Pinpoint the cell where the given text exists, returning its [X, Y] midpoint coordinate. 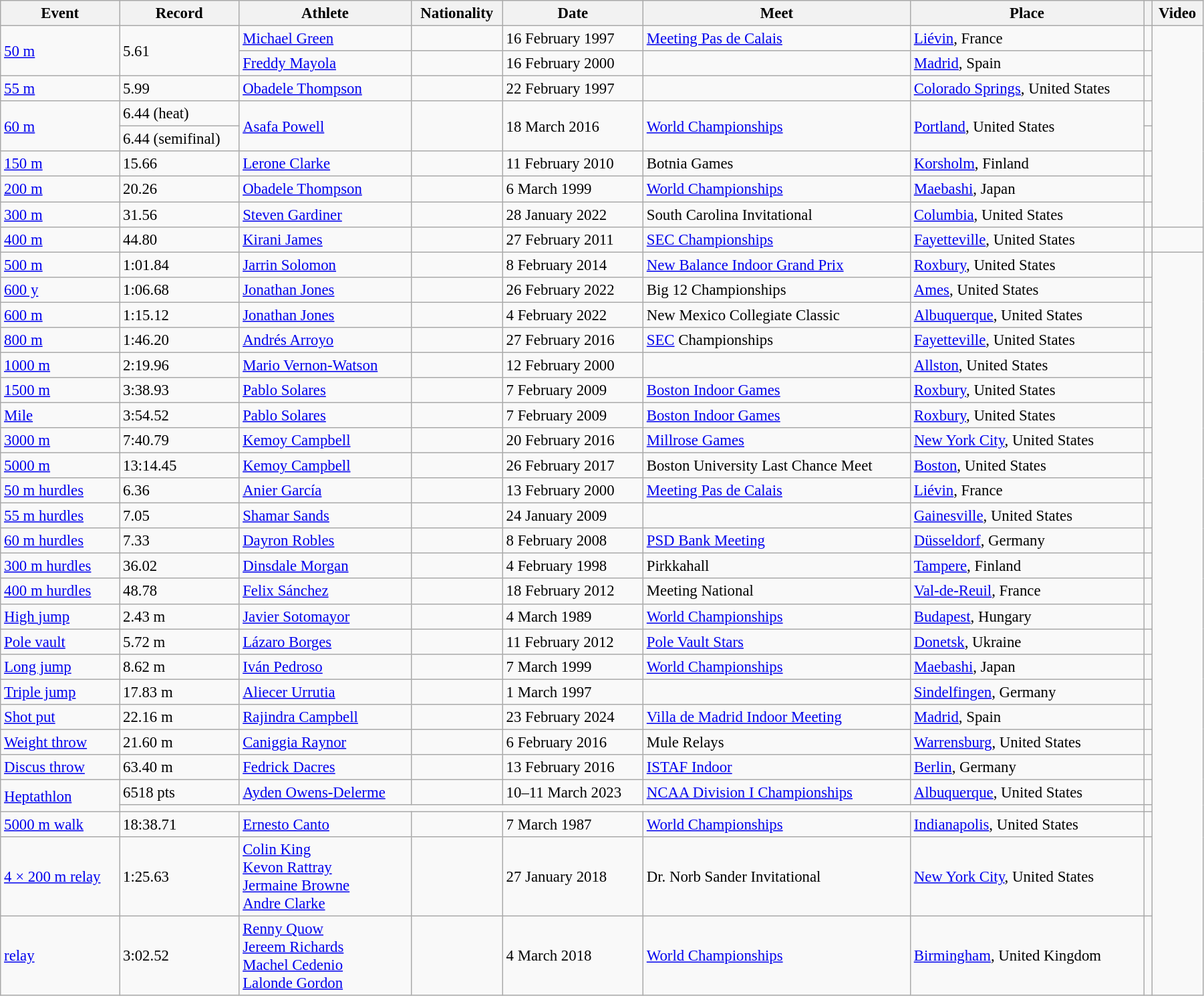
Portland, United States [1026, 126]
1000 m [60, 365]
Lázaro Borges [325, 642]
50 m [60, 51]
Caniggia Raynor [325, 742]
Columbia, United States [1026, 215]
48.78 [179, 592]
PSD Bank Meeting [776, 541]
4 March 2018 [573, 956]
Allston, United States [1026, 365]
6.44 (semifinal) [179, 139]
Gainesville, United States [1026, 516]
20.26 [179, 189]
26 February 2022 [573, 289]
3:54.52 [179, 415]
Donetsk, Ukraine [1026, 642]
Colin KingKevon RattrayJermaine BrowneAndre Clarke [325, 877]
Düsseldorf, Germany [1026, 541]
Shamar Sands [325, 516]
Athlete [325, 13]
Ayden Owens-Delerme [325, 792]
300 m [60, 215]
18:38.71 [179, 825]
1500 m [60, 390]
400 m [60, 239]
Javier Sotomayor [325, 616]
Pole vault [60, 642]
26 February 2017 [573, 466]
150 m [60, 164]
7 March 1999 [573, 666]
13 February 2000 [573, 491]
1:15.12 [179, 315]
Shot put [60, 717]
20 February 2016 [573, 441]
Andrés Arroyo [325, 340]
300 m hurdles [60, 566]
28 January 2022 [573, 215]
Boston University Last Chance Meet [776, 466]
2:19.96 [179, 365]
Colorado Springs, United States [1026, 89]
7.05 [179, 516]
7 March 1987 [573, 825]
31.56 [179, 215]
Villa de Madrid Indoor Meeting [776, 717]
New Mexico Collegiate Classic [776, 315]
3000 m [60, 441]
Kirani James [325, 239]
200 m [60, 189]
21.60 m [179, 742]
13:14.45 [179, 466]
Botnia Games [776, 164]
63.40 m [179, 767]
Iván Pedroso [325, 666]
Aliecer Urrutia [325, 692]
800 m [60, 340]
15.66 [179, 164]
5000 m walk [60, 825]
11 February 2010 [573, 164]
Mario Vernon-Watson [325, 365]
relay [60, 956]
Anier García [325, 491]
Video [1177, 13]
11 February 2012 [573, 642]
Lerone Clarke [325, 164]
Long jump [60, 666]
5000 m [60, 466]
Heptathlon [60, 795]
Korsholm, Finland [1026, 164]
23 February 2024 [573, 717]
8.62 m [179, 666]
17.83 m [179, 692]
Val-de-Reuil, France [1026, 592]
600 y [60, 289]
Weight throw [60, 742]
Renny QuowJereem RichardsMachel CedenioLalonde Gordon [325, 956]
Pole Vault Stars [776, 642]
6.36 [179, 491]
Berlin, Germany [1026, 767]
6.44 (heat) [179, 114]
7:40.79 [179, 441]
4 × 200 m relay [60, 877]
Meet [776, 13]
1:46.20 [179, 340]
8 February 2008 [573, 541]
Warrensburg, United States [1026, 742]
1:06.68 [179, 289]
Nationality [457, 13]
Michael Green [325, 39]
60 m hurdles [60, 541]
500 m [60, 265]
13 February 2016 [573, 767]
Felix Sánchez [325, 592]
Pirkkahall [776, 566]
5.61 [179, 51]
Steven Gardiner [325, 215]
Jarrin Solomon [325, 265]
22.16 m [179, 717]
Dayron Robles [325, 541]
12 February 2000 [573, 365]
1:01.84 [179, 265]
27 February 2016 [573, 340]
55 m [60, 89]
Discus throw [60, 767]
Tampere, Finland [1026, 566]
1 March 1997 [573, 692]
18 March 2016 [573, 126]
Ames, United States [1026, 289]
1:25.63 [179, 877]
10–11 March 2023 [573, 792]
60 m [60, 126]
27 February 2011 [573, 239]
NCAA Division I Championships [776, 792]
South Carolina Invitational [776, 215]
Rajindra Campbell [325, 717]
4 February 1998 [573, 566]
Triple jump [60, 692]
Asafa Powell [325, 126]
16 February 1997 [573, 39]
44.80 [179, 239]
Indianapolis, United States [1026, 825]
Budapest, Hungary [1026, 616]
3:38.93 [179, 390]
Meeting National [776, 592]
27 January 2018 [573, 877]
3:02.52 [179, 956]
Date [573, 13]
600 m [60, 315]
18 February 2012 [573, 592]
50 m hurdles [60, 491]
High jump [60, 616]
New Balance Indoor Grand Prix [776, 265]
24 January 2009 [573, 516]
Ernesto Canto [325, 825]
Record [179, 13]
4 February 2022 [573, 315]
Boston, United States [1026, 466]
Birmingham, United Kingdom [1026, 956]
5.99 [179, 89]
6 February 2016 [573, 742]
4 March 1989 [573, 616]
8 February 2014 [573, 265]
36.02 [179, 566]
Place [1026, 13]
Sindelfingen, Germany [1026, 692]
Event [60, 13]
Millrose Games [776, 441]
22 February 1997 [573, 89]
5.72 m [179, 642]
Dinsdale Morgan [325, 566]
Freddy Mayola [325, 64]
Dr. Norb Sander Invitational [776, 877]
Fedrick Dacres [325, 767]
Big 12 Championships [776, 289]
Mule Relays [776, 742]
16 February 2000 [573, 64]
Mile [60, 415]
7.33 [179, 541]
55 m hurdles [60, 516]
6 March 1999 [573, 189]
6518 pts [179, 792]
ISTAF Indoor [776, 767]
400 m hurdles [60, 592]
2.43 m [179, 616]
